Return the (x, y) coordinate for the center point of the cell that contains the specified text.  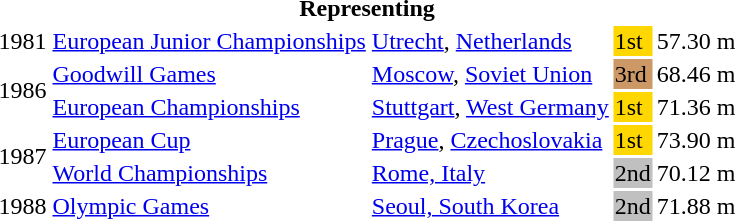
Moscow, Soviet Union (490, 74)
European Championships (209, 107)
European Junior Championships (209, 41)
Olympic Games (209, 206)
Utrecht, Netherlands (490, 41)
Goodwill Games (209, 74)
Seoul, South Korea (490, 206)
3rd (632, 74)
Rome, Italy (490, 173)
Stuttgart, West Germany (490, 107)
European Cup (209, 140)
World Championships (209, 173)
Prague, Czechoslovakia (490, 140)
